Extract the [x, y] coordinate from the center of the cell holding the provided text.  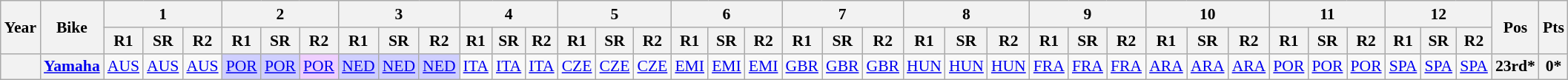
6 [727, 14]
Year [21, 27]
1 [163, 14]
12 [1438, 14]
9 [1088, 14]
7 [842, 14]
10 [1207, 14]
Bike [72, 27]
3 [399, 14]
Yamaha [72, 67]
5 [615, 14]
Pos [1515, 27]
Pts [1554, 27]
2 [280, 14]
0* [1554, 67]
11 [1327, 14]
4 [509, 14]
8 [967, 14]
23rd* [1515, 67]
